Determine the [X, Y] coordinate at the center of the cell enclosing the given text.  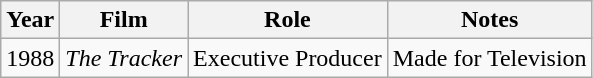
Executive Producer [288, 58]
Film [124, 20]
1988 [30, 58]
The Tracker [124, 58]
Made for Television [490, 58]
Year [30, 20]
Notes [490, 20]
Role [288, 20]
